Return (X, Y) of the center of cell containing provided text 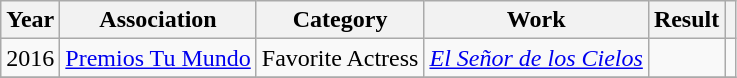
Year (30, 20)
Premios Tu Mundo (158, 58)
Favorite Actress (340, 58)
Work (536, 20)
2016 (30, 58)
El Señor de los Cielos (536, 58)
Category (340, 20)
Association (158, 20)
Result (686, 20)
